For the text-containing cell, return its midpoint in (x, y) coordinate format. 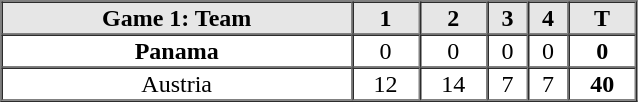
Game 1: Team (177, 18)
14 (453, 84)
2 (453, 18)
12 (386, 84)
3 (508, 18)
Austria (177, 84)
1 (386, 18)
4 (548, 18)
T (602, 18)
40 (602, 84)
Panama (177, 50)
